Scan for the cell matching the given text and deliver its (X, Y) coordinate at center. 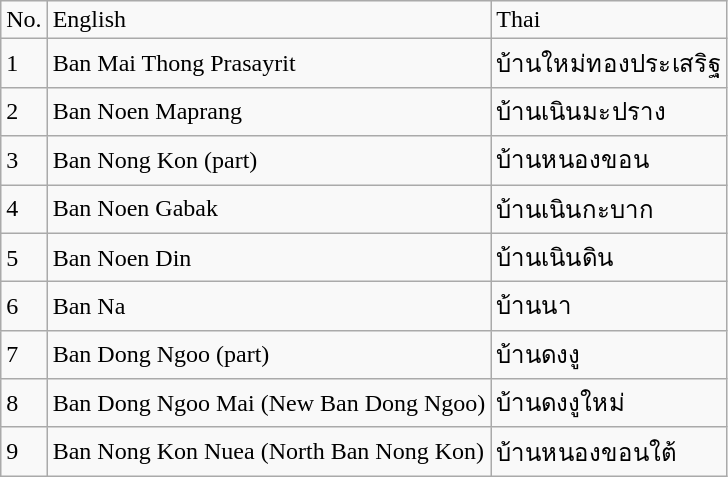
บ้านดงงู (609, 354)
บ้านหนองขอน (609, 160)
Ban Na (269, 306)
Ban Mai Thong Prasayrit (269, 64)
Ban Dong Ngoo Mai (New Ban Dong Ngoo) (269, 404)
Ban Noen Maprang (269, 112)
Ban Noen Din (269, 258)
Ban Nong Kon Nuea (North Ban Nong Kon) (269, 452)
4 (24, 208)
บ้านใหม่ทองประเสริฐ (609, 64)
1 (24, 64)
Ban Nong Kon (part) (269, 160)
3 (24, 160)
บ้านดงงูใหม่ (609, 404)
Thai (609, 20)
Ban Dong Ngoo (part) (269, 354)
บ้านเนินกะบาก (609, 208)
8 (24, 404)
9 (24, 452)
บ้านหนองขอนใต้ (609, 452)
2 (24, 112)
English (269, 20)
7 (24, 354)
5 (24, 258)
บ้านเนินดิน (609, 258)
บ้านนา (609, 306)
No. (24, 20)
บ้านเนินมะปราง (609, 112)
6 (24, 306)
Ban Noen Gabak (269, 208)
